Capture the cell that displays the provided text and extract its [x, y] central coordinate. 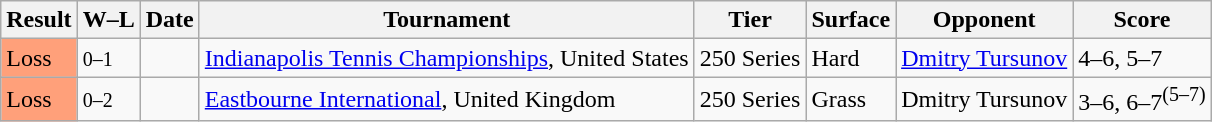
Eastbourne International, United Kingdom [446, 100]
Grass [851, 100]
Opponent [984, 20]
Indianapolis Tennis Championships, United States [446, 58]
4–6, 5–7 [1142, 58]
Tournament [446, 20]
Date [170, 20]
Result [39, 20]
Tier [750, 20]
W–L [108, 20]
0–2 [108, 100]
3–6, 6–7(5–7) [1142, 100]
Score [1142, 20]
Surface [851, 20]
Hard [851, 58]
0–1 [108, 58]
